Output the [x, y] coordinate of the center of the cell containing the given text.  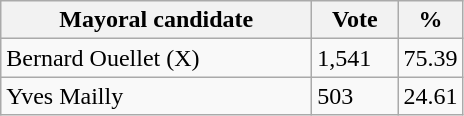
Bernard Ouellet (X) [156, 58]
Yves Mailly [156, 96]
Mayoral candidate [156, 20]
% [430, 20]
24.61 [430, 96]
1,541 [355, 58]
Vote [355, 20]
503 [355, 96]
75.39 [430, 58]
